Output the (X, Y) coordinate of the center of the cell containing the given text.  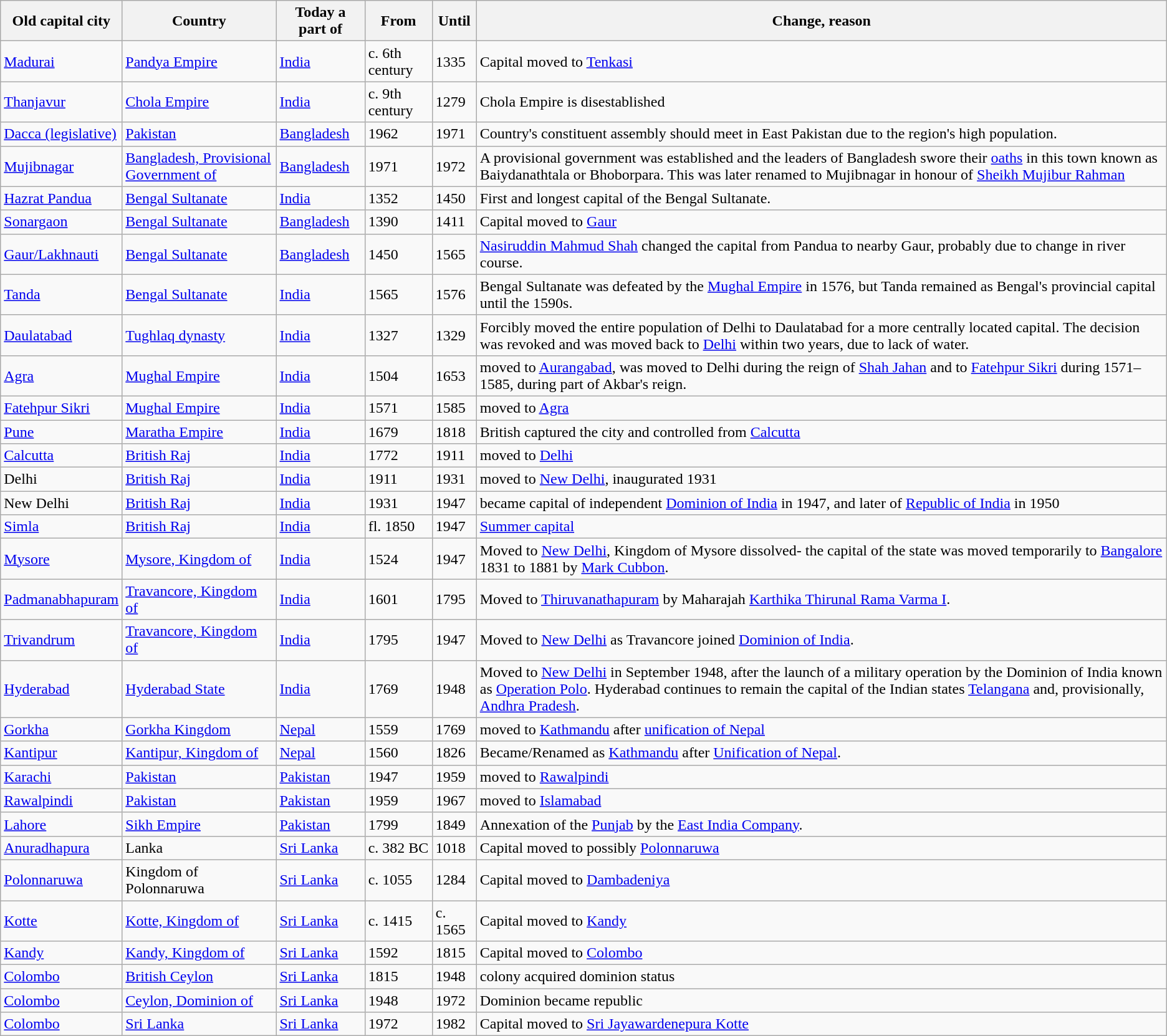
1592 (398, 953)
Gorkha (61, 729)
Capital moved to Colombo (822, 953)
Sonargaon (61, 222)
1585 (454, 408)
Gorkha Kingdom (199, 729)
Thanjavur (61, 102)
Capital moved to Tenkasi (822, 61)
Moved to New Delhi as Travancore joined Dominion of India. (822, 640)
1571 (398, 408)
Delhi (61, 479)
Mysore (61, 559)
fl. 1850 (398, 527)
Hazrat Pandua (61, 198)
British Ceylon (199, 977)
Kotte (61, 920)
Country's constituent assembly should meet in East Pakistan due to the region's high population. (822, 134)
1335 (454, 61)
1826 (454, 753)
Until (454, 21)
1967 (454, 800)
1679 (398, 432)
Capital moved to possibly Polonnaruwa (822, 848)
Capital moved to Sri Jayawardenepura Kotte (822, 1024)
Ceylon, Dominion of (199, 1000)
Change, reason (822, 21)
Old capital city (61, 21)
1279 (454, 102)
1327 (398, 335)
Simla (61, 527)
Hyderabad (61, 689)
Agra (61, 375)
Fatehpur Sikri (61, 408)
1560 (398, 753)
1504 (398, 375)
1772 (398, 456)
1982 (454, 1024)
Became/Renamed as Kathmandu after Unification of Nepal. (822, 753)
Karachi (61, 777)
Kingdom of Polonnaruwa (199, 880)
Today a part of (320, 21)
Mujibnagar (61, 166)
moved to Kathmandu after unification of Nepal (822, 729)
c. 9th century (398, 102)
Kantipur (61, 753)
British captured the city and controlled from Calcutta (822, 432)
moved to Agra (822, 408)
Tughlaq dynasty (199, 335)
c. 1415 (398, 920)
From (398, 21)
moved to Rawalpindi (822, 777)
Chola Empire (199, 102)
Tanda (61, 294)
Padmanabhapuram (61, 600)
1018 (454, 848)
c. 1055 (398, 880)
Moved to Thiruvanathapuram by Maharajah Karthika Thirunal Rama Varma I. (822, 600)
Anuradhapura (61, 848)
Kotte, Kingdom of (199, 920)
1390 (398, 222)
1352 (398, 198)
moved to New Delhi, inaugurated 1931 (822, 479)
Gaur/Lakhnauti (61, 254)
New Delhi (61, 503)
Capital moved to Gaur (822, 222)
Country (199, 21)
1653 (454, 375)
became capital of independent Dominion of India in 1947, and later of Republic of India in 1950 (822, 503)
Moved to New Delhi, Kingdom of Mysore dissolved- the capital of the state was moved temporarily to Bangalore 1831 to 1881 by Mark Cubbon. (822, 559)
Calcutta (61, 456)
1818 (454, 432)
1329 (454, 335)
Pune (61, 432)
Dominion became republic (822, 1000)
Kandy, Kingdom of (199, 953)
Lahore (61, 824)
Sikh Empire (199, 824)
Summer capital (822, 527)
1799 (398, 824)
c. 6th century (398, 61)
Capital moved to Dambadeniya (822, 880)
First and longest capital of the Bengal Sultanate. (822, 198)
1524 (398, 559)
Kantipur, Kingdom of (199, 753)
Annexation of the Punjab by the East India Company. (822, 824)
1411 (454, 222)
Nasiruddin Mahmud Shah changed the capital from Pandua to nearby Gaur, probably due to change in river course. (822, 254)
moved to Delhi (822, 456)
Pandya Empire (199, 61)
Maratha Empire (199, 432)
1284 (454, 880)
Polonnaruwa (61, 880)
Bangladesh, Provisional Government of (199, 166)
Capital moved to Kandy (822, 920)
Lanka (199, 848)
1849 (454, 824)
1559 (398, 729)
Trivandrum (61, 640)
moved to Islamabad (822, 800)
1601 (398, 600)
Mysore, Kingdom of (199, 559)
c. 1565 (454, 920)
Kandy (61, 953)
moved to Aurangabad, was moved to Delhi during the reign of Shah Jahan and to Fatehpur Sikri during 1571–1585, during part of Akbar's reign. (822, 375)
Dacca (legislative) (61, 134)
c. 382 BC (398, 848)
Madurai (61, 61)
Chola Empire is disestablished (822, 102)
Rawalpindi (61, 800)
1962 (398, 134)
Bengal Sultanate was defeated by the Mughal Empire in 1576, but Tanda remained as Bengal's provincial capital until the 1590s. (822, 294)
Hyderabad State (199, 689)
1576 (454, 294)
colony acquired dominion status (822, 977)
Daulatabad (61, 335)
